Output the (X, Y) coordinate of the center of the cell containing the given text.  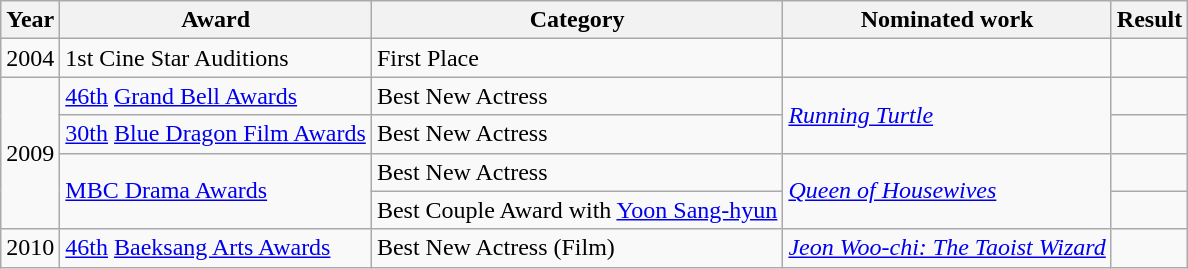
46th Baeksang Arts Awards (216, 248)
MBC Drama Awards (216, 191)
Result (1149, 20)
30th Blue Dragon Film Awards (216, 134)
1st Cine Star Auditions (216, 58)
2004 (30, 58)
First Place (577, 58)
2009 (30, 153)
46th Grand Bell Awards (216, 96)
Best New Actress (Film) (577, 248)
Running Turtle (947, 115)
Year (30, 20)
Nominated work (947, 20)
Award (216, 20)
Queen of Housewives (947, 191)
Jeon Woo-chi: The Taoist Wizard (947, 248)
Category (577, 20)
2010 (30, 248)
Best Couple Award with Yoon Sang-hyun (577, 210)
